Detect which cell encompasses the target text, then output its [X, Y] center coordinate. 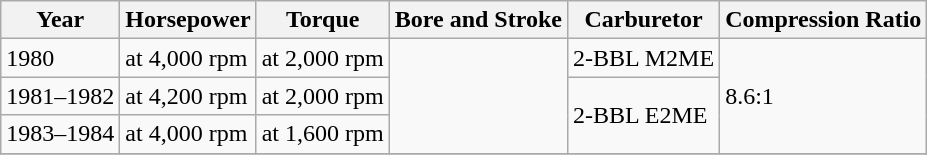
1980 [60, 58]
Horsepower [188, 20]
Year [60, 20]
8.6:1 [824, 96]
at 4,200 rpm [188, 96]
1983–1984 [60, 134]
Carburetor [643, 20]
at 1,600 rpm [322, 134]
2-BBL E2ME [643, 115]
Compression Ratio [824, 20]
2-BBL M2ME [643, 58]
1981–1982 [60, 96]
Bore and Stroke [478, 20]
Torque [322, 20]
